Search for the cell housing the specified text and yield its (x, y) center coordinate. 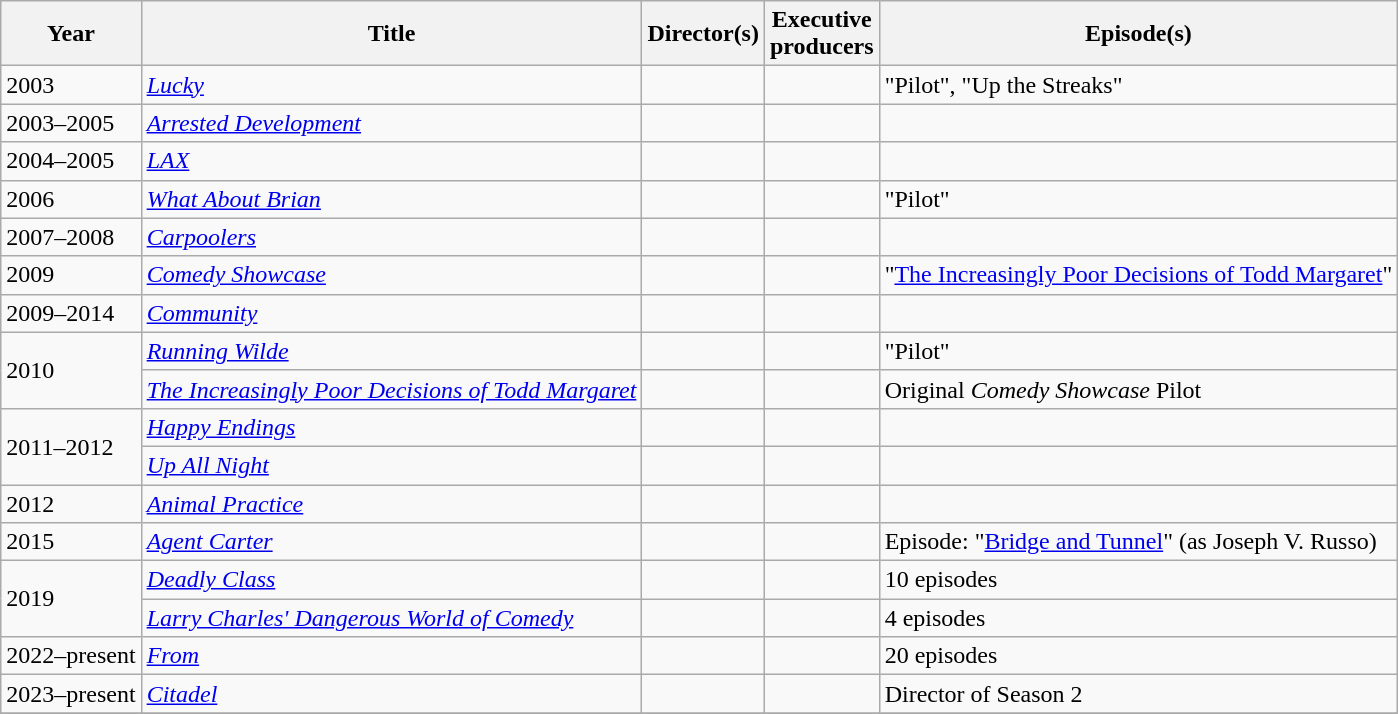
Carpoolers (392, 237)
"Pilot", "Up the Streaks" (1138, 85)
What About Brian (392, 199)
From (392, 656)
"The Increasingly Poor Decisions of Todd Margaret" (1138, 275)
Original Comedy Showcase Pilot (1138, 389)
Happy Endings (392, 427)
LAX (392, 161)
2019 (71, 599)
2009–2014 (71, 313)
Lucky (392, 85)
Deadly Class (392, 580)
20 episodes (1138, 656)
Citadel (392, 694)
The Increasingly Poor Decisions of Todd Margaret (392, 389)
2022–present (71, 656)
4 episodes (1138, 618)
Running Wilde (392, 351)
Director of Season 2 (1138, 694)
Episode: "Bridge and Tunnel" (as Joseph V. Russo) (1138, 542)
Agent Carter (392, 542)
2012 (71, 503)
2006 (71, 199)
2004–2005 (71, 161)
Larry Charles' Dangerous World of Comedy (392, 618)
Community (392, 313)
2007–2008 (71, 237)
Comedy Showcase (392, 275)
Title (392, 34)
2011–2012 (71, 446)
Up All Night (392, 465)
Episode(s) (1138, 34)
2023–present (71, 694)
2003 (71, 85)
Arrested Development (392, 123)
Director(s) (704, 34)
Year (71, 34)
2015 (71, 542)
Executiveproducers (822, 34)
2003–2005 (71, 123)
10 episodes (1138, 580)
Animal Practice (392, 503)
2010 (71, 370)
2009 (71, 275)
